From the cell containing the given text, extract its center point as [x, y] coordinate. 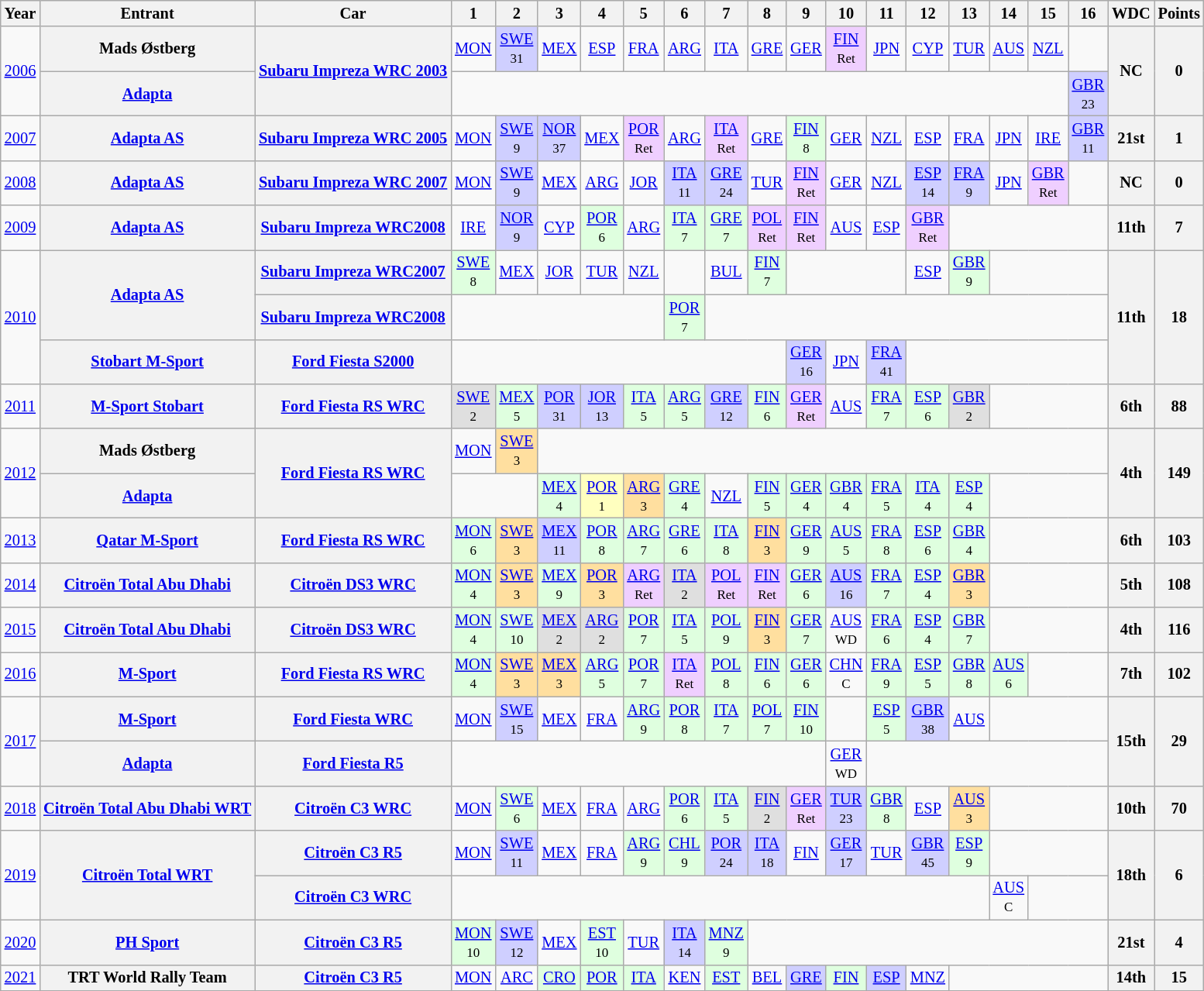
10 [846, 13]
88 [1179, 406]
AUSC [1008, 897]
GER4 [806, 496]
MNZ9 [727, 942]
Entrant [147, 13]
SWE6 [516, 808]
8 [767, 13]
MEX4 [559, 496]
5 [643, 13]
CRO [559, 978]
2021 [20, 978]
POR24 [727, 853]
2014 [20, 585]
POR [601, 978]
15th [1131, 741]
BUL [727, 272]
Qatar M-Sport [147, 540]
149 [1179, 473]
JOR13 [601, 406]
ARGRet [643, 585]
GBR7 [969, 630]
ARC [516, 978]
MNZ [928, 978]
FIN8 [806, 138]
18th [1131, 876]
FRA8 [886, 540]
2016 [20, 674]
GRE6 [685, 540]
ARG7 [643, 540]
11 [886, 13]
ITA11 [685, 183]
2017 [20, 741]
14 [1008, 13]
GBR11 [1089, 138]
Car [353, 13]
MON6 [473, 540]
GRE24 [727, 183]
2012 [20, 473]
2007 [20, 138]
2009 [20, 228]
5th [1131, 585]
13 [969, 13]
AUS5 [846, 540]
GRE12 [727, 406]
ITA8 [727, 540]
18 [1179, 316]
2019 [20, 876]
SWE11 [516, 853]
GER16 [806, 362]
AUSWD [846, 630]
POL7 [767, 719]
SWE10 [516, 630]
Ford Fiesta WRC [353, 719]
29 [1179, 741]
AUS3 [969, 808]
2011 [20, 406]
ITA18 [767, 853]
SWE2 [473, 406]
MEX2 [559, 630]
Subaru Impreza WRC 2007 [353, 183]
GER7 [806, 630]
PORRet [643, 138]
Citroën Total WRT [147, 876]
SWE15 [516, 719]
EST [727, 978]
MEX3 [559, 674]
ITA14 [685, 942]
GRE7 [727, 228]
ESP14 [928, 183]
12 [928, 13]
Year [20, 13]
7th [1131, 674]
GER9 [806, 540]
NOR9 [516, 228]
116 [1179, 630]
MEX11 [559, 540]
Subaru Impreza WRC 2003 [353, 71]
Ford Fiesta R5 [353, 763]
CHNC [846, 674]
GER17 [846, 853]
NOR37 [559, 138]
MON10 [473, 942]
SWE8 [473, 272]
POL9 [727, 630]
AUS6 [1008, 674]
CHL9 [685, 853]
FRA5 [886, 496]
FIN10 [806, 719]
ARG3 [643, 496]
Citroën Total Abu Dhabi WRT [147, 808]
FIN2 [767, 808]
14th [1131, 978]
108 [1179, 585]
102 [1179, 674]
TUR23 [846, 808]
Stobart M-Sport [147, 362]
2020 [20, 942]
TRT World Rally Team [147, 978]
MEX9 [559, 585]
FRA6 [886, 630]
2010 [20, 316]
2 [516, 13]
Subaru Impreza WRC 2005 [353, 138]
GBR9 [969, 272]
GBR38 [928, 719]
9 [806, 13]
PH Sport [147, 942]
FIN7 [767, 272]
BEL [767, 978]
FRA41 [886, 362]
2008 [20, 183]
16 [1089, 13]
SWE31 [516, 49]
POR3 [601, 585]
MEX5 [516, 406]
2018 [20, 808]
3 [559, 13]
2013 [20, 540]
EST10 [601, 942]
Points [1179, 13]
Ford Fiesta S2000 [353, 362]
WDC [1131, 13]
2006 [20, 71]
GBR3 [969, 585]
AUS16 [846, 585]
GBR2 [969, 406]
POR31 [559, 406]
POL8 [727, 674]
10th [1131, 808]
70 [1179, 808]
FIN5 [767, 496]
POR1 [601, 496]
ITA4 [928, 496]
GBR45 [928, 853]
2015 [20, 630]
M-Sport Stobart [147, 406]
GERWD [846, 763]
ESP9 [969, 853]
GBR23 [1089, 94]
ARG2 [601, 630]
SWE12 [516, 942]
GRE4 [685, 496]
103 [1179, 540]
Subaru Impreza WRC2007 [353, 272]
ITA2 [685, 585]
KEN [685, 978]
